Find where the given text appears and provide that cell's center as [x, y] coordinate. 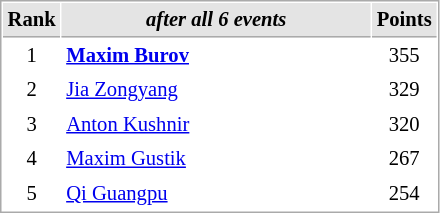
Anton Kushnir [216, 124]
267 [404, 158]
5 [32, 194]
4 [32, 158]
355 [404, 56]
3 [32, 124]
254 [404, 194]
Maxim Gustik [216, 158]
320 [404, 124]
Maxim Burov [216, 56]
Qi Guangpu [216, 194]
Jia Zongyang [216, 90]
2 [32, 90]
1 [32, 56]
Points [404, 20]
after all 6 events [216, 20]
Rank [32, 20]
329 [404, 90]
